Search for the cell housing the specified text and yield its (x, y) center coordinate. 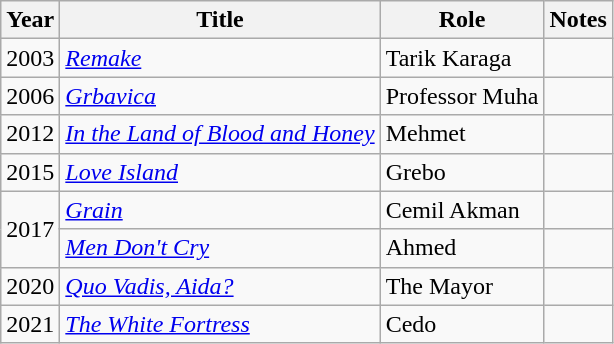
2015 (30, 172)
Mehmet (462, 134)
2006 (30, 96)
Notes (578, 20)
Men Don't Cry (220, 248)
2012 (30, 134)
Tarik Karaga (462, 58)
Remake (220, 58)
Role (462, 20)
The White Fortress (220, 324)
Professor Muha (462, 96)
Quo Vadis, Aida? (220, 286)
2003 (30, 58)
Grebo (462, 172)
Title (220, 20)
2021 (30, 324)
2017 (30, 229)
2020 (30, 286)
In the Land of Blood and Honey (220, 134)
Love Island (220, 172)
Grain (220, 210)
Cemil Akman (462, 210)
Ahmed (462, 248)
Year (30, 20)
Cedo (462, 324)
The Mayor (462, 286)
Grbavica (220, 96)
